Scan for the cell matching the given text and deliver its (x, y) coordinate at center. 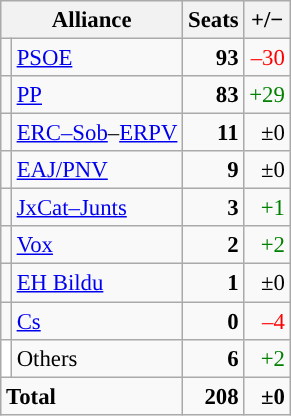
Alliance (92, 20)
Others (96, 358)
208 (214, 396)
2 (214, 245)
–30 (267, 58)
EAJ/PNV (96, 170)
PP (96, 95)
+/− (267, 20)
9 (214, 170)
+1 (267, 208)
–4 (267, 321)
Cs (96, 321)
JxCat–Junts (96, 208)
ERC–Sob–ERPV (96, 133)
EH Bildu (96, 283)
Total (92, 396)
6 (214, 358)
3 (214, 208)
83 (214, 95)
+29 (267, 95)
PSOE (96, 58)
Seats (214, 20)
93 (214, 58)
11 (214, 133)
Vox (96, 245)
1 (214, 283)
0 (214, 321)
